Find where the given text appears and provide that cell's center as [X, Y] coordinate. 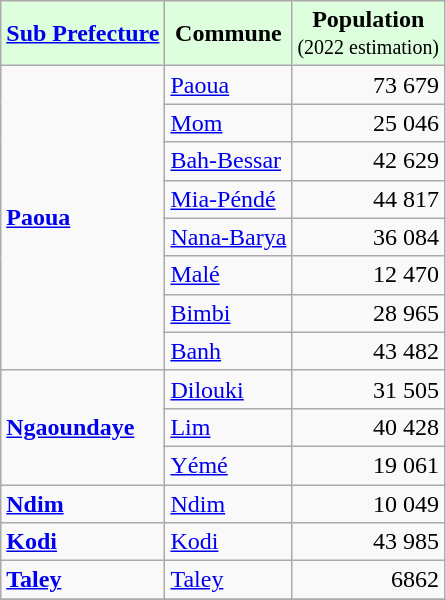
73 679 [368, 85]
Nana-Barya [228, 237]
Malé [228, 275]
Yémé [228, 465]
Sub Prefecture [83, 34]
Bah-Bessar [228, 161]
36 084 [368, 237]
12 470 [368, 275]
Commune [228, 34]
44 817 [368, 199]
Dilouki [228, 389]
10 049 [368, 503]
Mia-Péndé [228, 199]
Bimbi [228, 313]
31 505 [368, 389]
28 965 [368, 313]
Mom [228, 123]
43 482 [368, 351]
Lim [228, 427]
42 629 [368, 161]
6862 [368, 580]
43 985 [368, 542]
25 046 [368, 123]
Population(2022 estimation) [368, 34]
Banh [228, 351]
19 061 [368, 465]
Ngaoundaye [83, 427]
40 428 [368, 427]
